Identify which cell holds the provided text, then report its (X, Y) central coordinate. 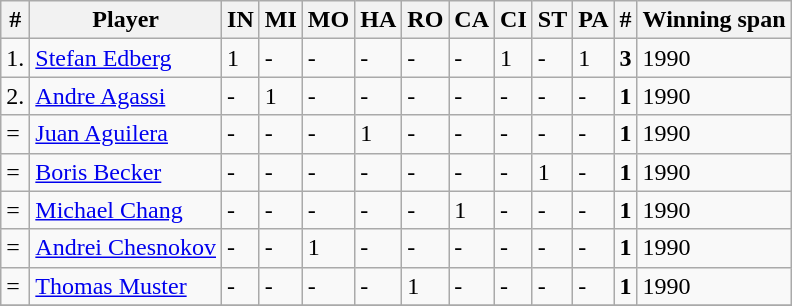
Boris Becker (126, 172)
Andrei Chesnokov (126, 248)
MO (328, 20)
3 (626, 58)
Juan Aguilera (126, 134)
1. (16, 58)
MI (280, 20)
HA (378, 20)
2. (16, 96)
CA (472, 20)
Winning span (714, 20)
Stefan Edberg (126, 58)
RO (426, 20)
Michael Chang (126, 210)
ST (552, 20)
IN (241, 20)
PA (594, 20)
CI (514, 20)
Player (126, 20)
Andre Agassi (126, 96)
Thomas Muster (126, 286)
